Provide the [x, y] coordinate of the cell's center where the given text is located.  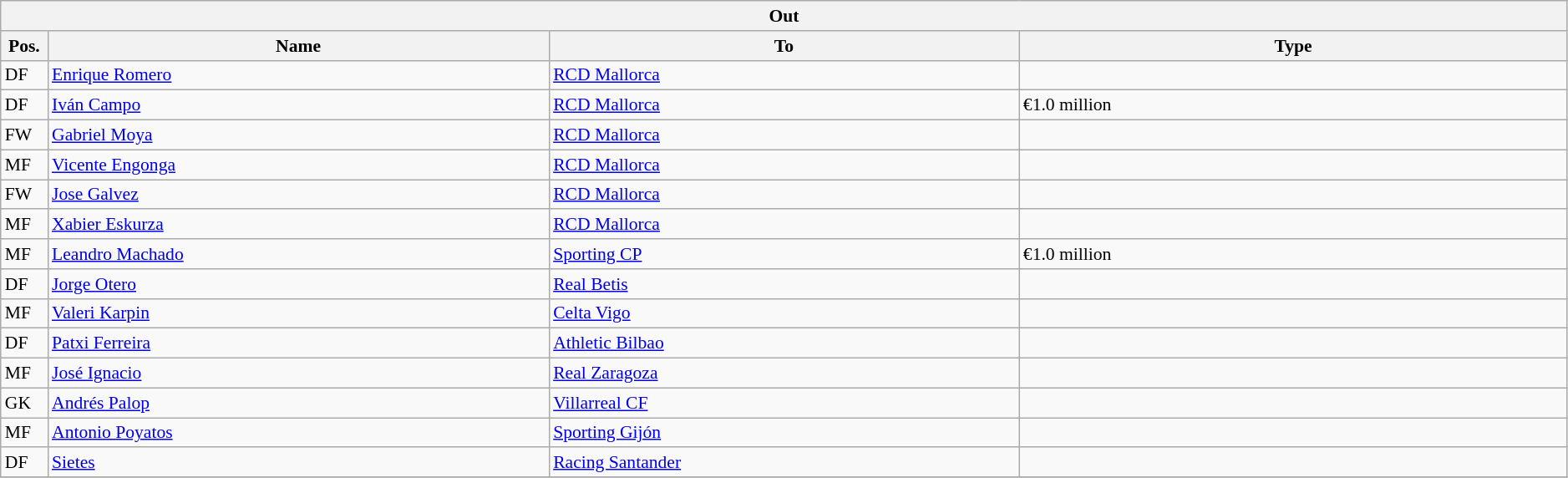
Type [1293, 46]
Xabier Eskurza [298, 225]
José Ignacio [298, 374]
Vicente Engonga [298, 165]
Name [298, 46]
Athletic Bilbao [784, 343]
Pos. [24, 46]
Enrique Romero [298, 75]
Real Zaragoza [784, 374]
Gabriel Moya [298, 135]
Out [784, 16]
Sporting Gijón [784, 433]
GK [24, 403]
Andrés Palop [298, 403]
Celta Vigo [784, 313]
Valeri Karpin [298, 313]
Iván Campo [298, 105]
Antonio Poyatos [298, 433]
Villarreal CF [784, 403]
Patxi Ferreira [298, 343]
Sporting CP [784, 254]
Jorge Otero [298, 284]
Real Betis [784, 284]
Jose Galvez [298, 195]
Sietes [298, 463]
Racing Santander [784, 463]
To [784, 46]
Leandro Machado [298, 254]
